Identify which cell holds the provided text, then report its (x, y) central coordinate. 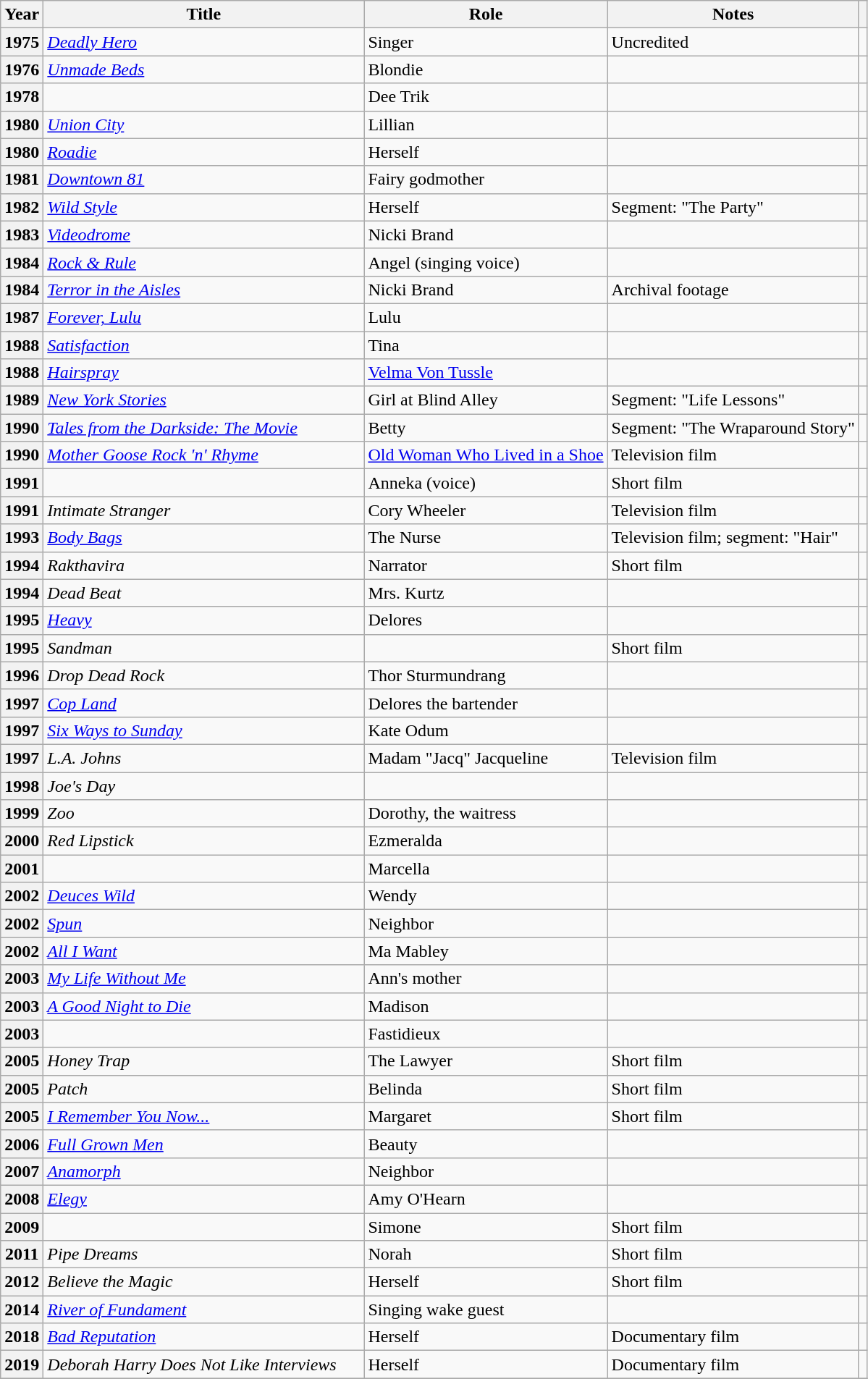
Belinda (486, 1089)
1975 (22, 42)
Cop Land (204, 703)
Six Ways to Sunday (204, 730)
Role (486, 14)
2006 (22, 1144)
Red Lipstick (204, 841)
Mother Goose Rock 'n' Rhyme (204, 455)
The Lawyer (486, 1061)
1996 (22, 675)
Madam "Jacq" Jacqueline (486, 758)
L.A. Johns (204, 758)
Spun (204, 924)
1999 (22, 814)
Bad Reputation (204, 1337)
Wendy (486, 896)
Wild Style (204, 207)
Marcella (486, 869)
Terror in the Aisles (204, 290)
Lulu (486, 317)
Satisfaction (204, 345)
Ezmeralda (486, 841)
Singer (486, 42)
Delores the bartender (486, 703)
Roadie (204, 152)
Drop Dead Rock (204, 675)
A Good Night to Die (204, 1006)
Dorothy, the waitress (486, 814)
All I Want (204, 951)
Betty (486, 428)
Thor Sturmundrang (486, 675)
Velma Von Tussle (486, 373)
Anamorph (204, 1171)
The Nurse (486, 538)
2012 (22, 1282)
Deadly Hero (204, 42)
Norah (486, 1254)
Downtown 81 (204, 180)
2014 (22, 1310)
2000 (22, 841)
1981 (22, 180)
Amy O'Hearn (486, 1199)
1998 (22, 785)
Deborah Harry Does Not Like Interviews (204, 1365)
Dee Trik (486, 97)
Girl at Blind Alley (486, 400)
Unmade Beds (204, 69)
Rock & Rule (204, 262)
Honey Trap (204, 1061)
Forever, Lulu (204, 317)
Fairy godmother (486, 180)
Lillian (486, 125)
Archival footage (733, 290)
Anneka (voice) (486, 483)
Body Bags (204, 538)
Tales from the Darkside: The Movie (204, 428)
Fastidieux (486, 1034)
Mrs. Kurtz (486, 593)
Ma Mabley (486, 951)
2019 (22, 1365)
2008 (22, 1199)
Dead Beat (204, 593)
Intimate Stranger (204, 510)
Simone (486, 1227)
Singing wake guest (486, 1310)
1983 (22, 235)
Sandman (204, 648)
I Remember You Now... (204, 1116)
Hairspray (204, 373)
Patch (204, 1089)
Delores (486, 620)
Deuces Wild (204, 896)
2001 (22, 869)
Television film; segment: "Hair" (733, 538)
Videodrome (204, 235)
1993 (22, 538)
Angel (singing voice) (486, 262)
Notes (733, 14)
My Life Without Me (204, 979)
Rakthavira (204, 565)
1987 (22, 317)
Beauty (486, 1144)
Narrator (486, 565)
Ann's mother (486, 979)
River of Fundament (204, 1310)
Full Grown Men (204, 1144)
New York Stories (204, 400)
2018 (22, 1337)
Blondie (486, 69)
1978 (22, 97)
Title (204, 14)
Year (22, 14)
Segment: "The Wraparound Story" (733, 428)
Old Woman Who Lived in a Shoe (486, 455)
Segment: "Life Lessons" (733, 400)
Zoo (204, 814)
Believe the Magic (204, 1282)
Segment: "The Party" (733, 207)
1976 (22, 69)
Margaret (486, 1116)
Tina (486, 345)
Kate Odum (486, 730)
Uncredited (733, 42)
Pipe Dreams (204, 1254)
2011 (22, 1254)
2009 (22, 1227)
Elegy (204, 1199)
2007 (22, 1171)
Heavy (204, 620)
Union City (204, 125)
1982 (22, 207)
Madison (486, 1006)
Cory Wheeler (486, 510)
Joe's Day (204, 785)
1989 (22, 400)
